Extract the (X, Y) coordinate from the center of the cell holding the provided text.  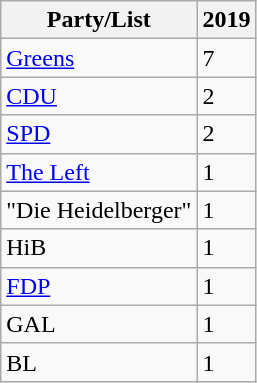
CDU (99, 96)
Party/List (99, 20)
The Left (99, 172)
GAL (99, 324)
HiB (99, 248)
7 (226, 58)
"Die Heidelberger" (99, 210)
SPD (99, 134)
Greens (99, 58)
BL (99, 362)
2019 (226, 20)
FDP (99, 286)
